Locate the cell with the specified text and output its [x, y] center coordinate. 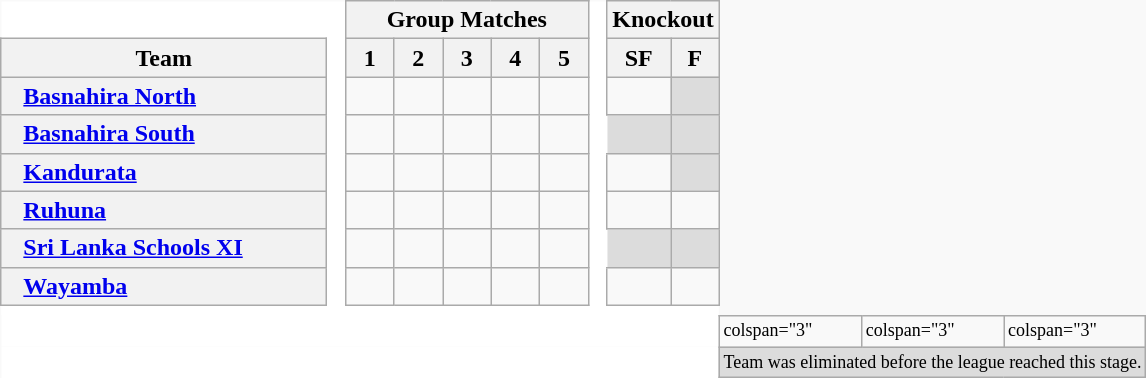
2 [418, 58]
Ruhuna [173, 210]
Basnahira North [173, 96]
5 [564, 58]
Kandurata [173, 172]
1 [370, 58]
Team [164, 58]
Knockout [663, 20]
Team was eliminated before the league reached this stage. [932, 362]
Wayamba [173, 286]
Sri Lanka Schools XI [173, 248]
F [696, 58]
Basnahira South [173, 134]
SF [639, 58]
3 [466, 58]
4 [516, 58]
Group Matches [466, 20]
